Provide the (x, y) coordinate of the cell's center where the given text is located.  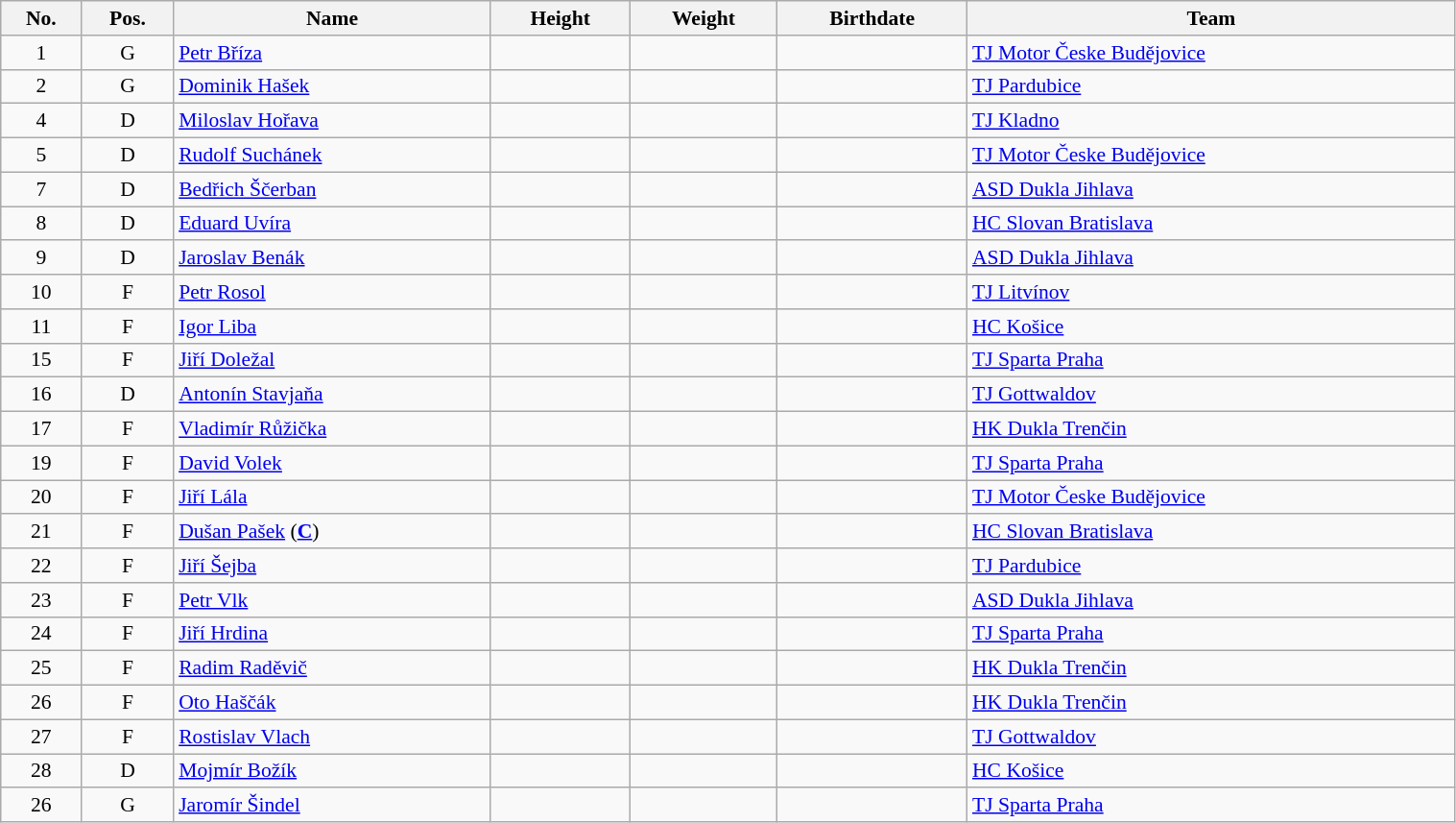
8 (41, 224)
4 (41, 121)
Bedřich Ščerban (332, 189)
Antonín Stavjaňa (332, 395)
Dominik Hašek (332, 86)
23 (41, 600)
25 (41, 668)
5 (41, 156)
Igor Liba (332, 327)
Petr Vlk (332, 600)
No. (41, 18)
Height (561, 18)
David Volek (332, 463)
21 (41, 532)
2 (41, 86)
Name (332, 18)
Jiří Doležal (332, 360)
Jiří Hrdina (332, 634)
24 (41, 634)
27 (41, 737)
9 (41, 258)
Eduard Uvíra (332, 224)
TJ Kladno (1211, 121)
Vladimír Růžička (332, 429)
22 (41, 566)
Petr Rosol (332, 292)
Weight (703, 18)
16 (41, 395)
Jiří Šejba (332, 566)
17 (41, 429)
Jaroslav Benák (332, 258)
28 (41, 771)
20 (41, 497)
Birthdate (871, 18)
Rudolf Suchánek (332, 156)
Miloslav Hořava (332, 121)
19 (41, 463)
TJ Litvínov (1211, 292)
Petr Bříza (332, 53)
15 (41, 360)
Team (1211, 18)
11 (41, 327)
Oto Haščák (332, 703)
Pos. (128, 18)
Rostislav Vlach (332, 737)
Dušan Pašek (C) (332, 532)
1 (41, 53)
Mojmír Božík (332, 771)
Jaromír Šindel (332, 806)
7 (41, 189)
Jiří Lála (332, 497)
10 (41, 292)
Radim Raděvič (332, 668)
